Determine the [x, y] coordinate at the center of the cell enclosing the given text.  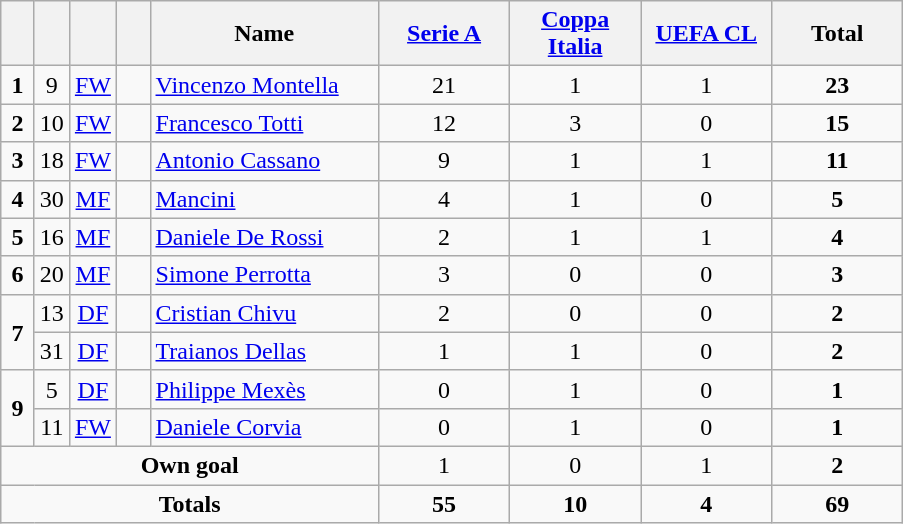
69 [838, 503]
6 [18, 275]
Coppa Italia [576, 34]
Philippe Mexès [264, 389]
Simone Perrotta [264, 275]
Traianos Dellas [264, 351]
18 [52, 161]
Daniele De Rossi [264, 237]
30 [52, 199]
15 [838, 123]
Francesco Totti [264, 123]
21 [444, 85]
12 [444, 123]
23 [838, 85]
31 [52, 351]
13 [52, 313]
Vincenzo Montella [264, 85]
Own goal [190, 465]
20 [52, 275]
Total [838, 34]
Cristian Chivu [264, 313]
Mancini [264, 199]
Name [264, 34]
16 [52, 237]
UEFA CL [706, 34]
Serie A [444, 34]
Totals [190, 503]
55 [444, 503]
7 [18, 332]
Antonio Cassano [264, 161]
Daniele Corvia [264, 427]
